Output the (x, y) coordinate of the center of the cell containing the given text.  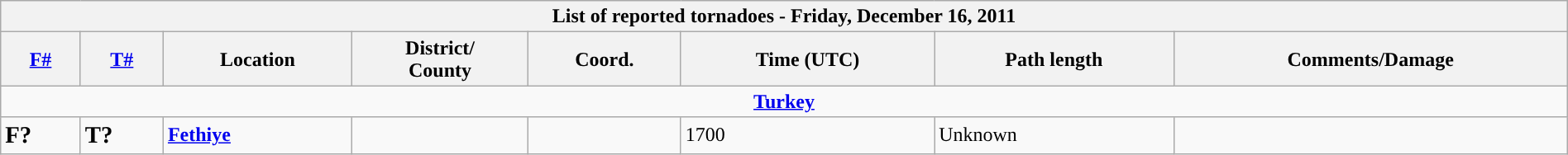
F? (41, 135)
F# (41, 59)
Time (UTC) (807, 59)
Fethiye (257, 135)
Turkey (784, 101)
District/County (440, 59)
Path length (1054, 59)
Unknown (1054, 135)
Location (257, 59)
T# (122, 59)
1700 (807, 135)
T? (122, 135)
Comments/Damage (1370, 59)
Coord. (605, 59)
List of reported tornadoes - Friday, December 16, 2011 (784, 16)
